Detect which cell encompasses the target text, then output its [x, y] center coordinate. 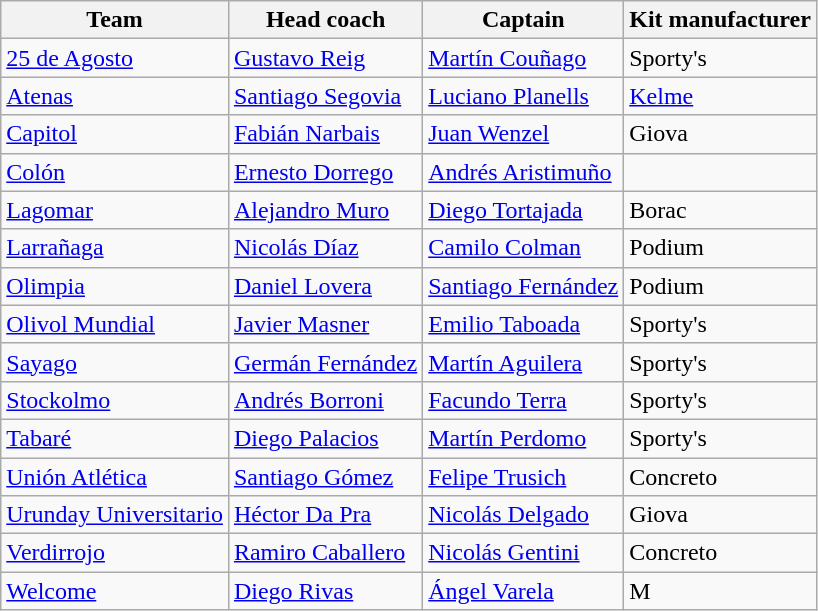
Daniel Lovera [325, 286]
Tabaré [115, 438]
Stockolmo [115, 400]
Welcome [115, 591]
Diego Palacios [325, 438]
Germán Fernández [325, 362]
Olimpia [115, 286]
Unión Atlética [115, 477]
Nicolás Gentini [524, 553]
Santiago Segovia [325, 96]
Diego Tortajada [524, 210]
Alejandro Muro [325, 210]
M [720, 591]
Team [115, 20]
Gustavo Reig [325, 58]
Olivol Mundial [115, 324]
Kelme [720, 96]
Emilio Taboada [524, 324]
Capitol [115, 134]
Andrés Aristimuño [524, 172]
Nicolás Delgado [524, 515]
Larrañaga [115, 248]
Santiago Fernández [524, 286]
Ernesto Dorrego [325, 172]
Ramiro Caballero [325, 553]
Javier Masner [325, 324]
Kit manufacturer [720, 20]
Captain [524, 20]
Juan Wenzel [524, 134]
Atenas [115, 96]
Lagomar [115, 210]
Borac [720, 210]
Martín Perdomo [524, 438]
Santiago Gómez [325, 477]
Luciano Planells [524, 96]
Verdirrojo [115, 553]
Martín Couñago [524, 58]
Nicolás Díaz [325, 248]
Urunday Universitario [115, 515]
Colón [115, 172]
Facundo Terra [524, 400]
Ángel Varela [524, 591]
Sayago [115, 362]
Head coach [325, 20]
Martín Aguilera [524, 362]
Fabián Narbais [325, 134]
Andrés Borroni [325, 400]
25 de Agosto [115, 58]
Camilo Colman [524, 248]
Diego Rivas [325, 591]
Felipe Trusich [524, 477]
Héctor Da Pra [325, 515]
